Search for the cell housing the specified text and yield its [x, y] center coordinate. 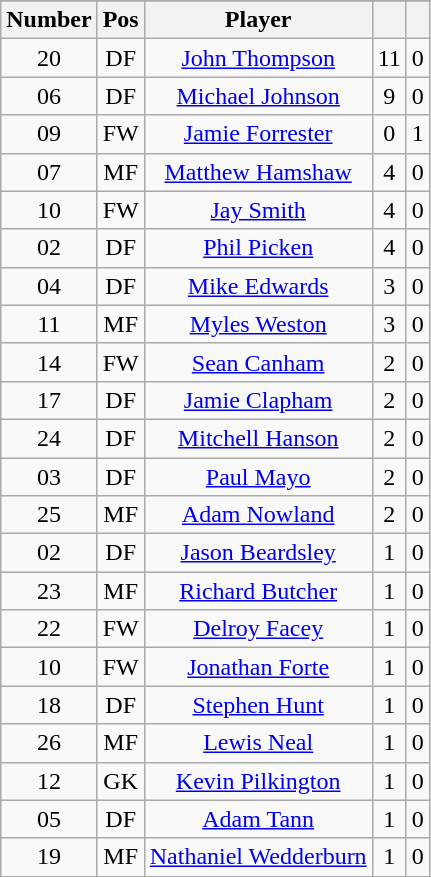
Michael Johnson [258, 96]
Mike Edwards [258, 286]
Jamie Forrester [258, 134]
04 [49, 286]
09 [49, 134]
03 [49, 477]
Lewis Neal [258, 743]
22 [49, 629]
12 [49, 781]
Jason Beardsley [258, 553]
Mitchell Hanson [258, 438]
Richard Butcher [258, 591]
Delroy Facey [258, 629]
Phil Picken [258, 248]
19 [49, 857]
Paul Mayo [258, 477]
25 [49, 515]
Number [49, 20]
07 [49, 172]
9 [389, 96]
20 [49, 58]
26 [49, 743]
Pos [120, 20]
Jamie Clapham [258, 400]
Stephen Hunt [258, 705]
Kevin Pilkington [258, 781]
Adam Tann [258, 819]
Jay Smith [258, 210]
Myles Weston [258, 324]
Player [258, 20]
Matthew Hamshaw [258, 172]
Jonathan Forte [258, 667]
05 [49, 819]
GK [120, 781]
18 [49, 705]
John Thompson [258, 58]
Nathaniel Wedderburn [258, 857]
17 [49, 400]
24 [49, 438]
Adam Nowland [258, 515]
Sean Canham [258, 362]
06 [49, 96]
23 [49, 591]
14 [49, 362]
